Scan for the cell matching the given text and deliver its (X, Y) coordinate at center. 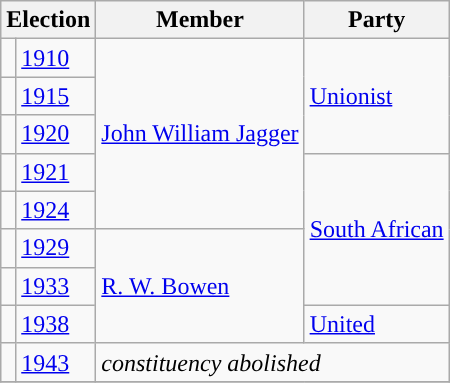
Unionist (376, 96)
1943 (56, 362)
1910 (56, 58)
1920 (56, 134)
1938 (56, 324)
Member (200, 20)
John William Jagger (200, 134)
1915 (56, 96)
constituency abolished (272, 362)
1921 (56, 172)
R. W. Bowen (200, 286)
1933 (56, 286)
United (376, 324)
Party (376, 20)
South African (376, 229)
1924 (56, 210)
1929 (56, 248)
Election (48, 20)
